For the text-containing cell, return its midpoint in [X, Y] coordinate format. 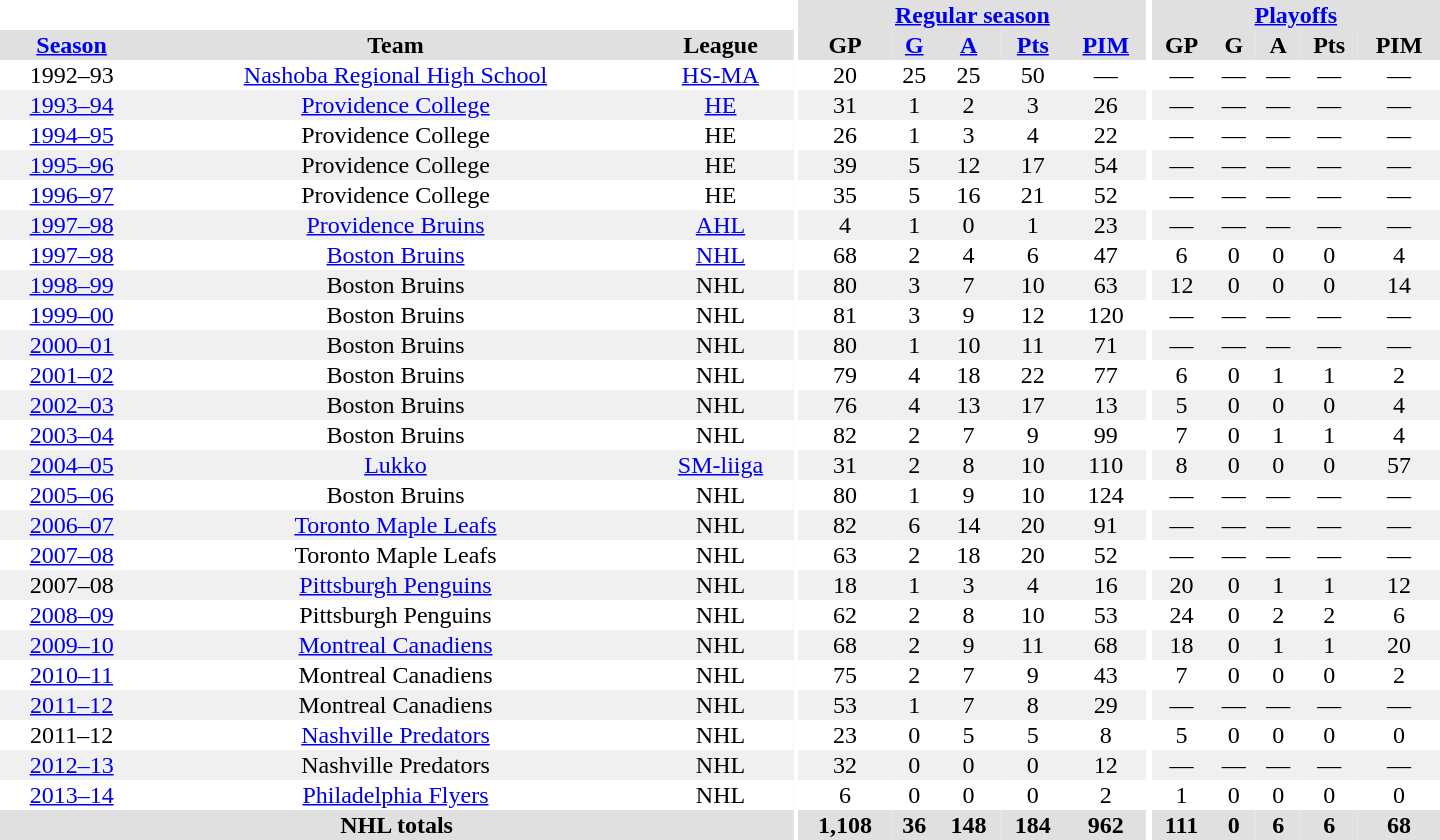
57 [1399, 465]
HS-MA [720, 75]
79 [845, 375]
1,108 [845, 825]
2002–03 [72, 405]
2013–14 [72, 795]
50 [1033, 75]
Lukko [395, 465]
148 [968, 825]
75 [845, 675]
2008–09 [72, 615]
2009–10 [72, 645]
Nashoba Regional High School [395, 75]
32 [845, 765]
1992–93 [72, 75]
League [720, 45]
1998–99 [72, 285]
Regular season [972, 15]
AHL [720, 225]
77 [1106, 375]
962 [1106, 825]
47 [1106, 255]
2012–13 [72, 765]
2000–01 [72, 345]
39 [845, 165]
SM-liiga [720, 465]
120 [1106, 315]
NHL totals [396, 825]
2001–02 [72, 375]
99 [1106, 435]
24 [1182, 615]
2003–04 [72, 435]
35 [845, 195]
1996–97 [72, 195]
Team [395, 45]
29 [1106, 705]
54 [1106, 165]
91 [1106, 525]
110 [1106, 465]
21 [1033, 195]
76 [845, 405]
Playoffs [1296, 15]
111 [1182, 825]
43 [1106, 675]
1999–00 [72, 315]
2010–11 [72, 675]
36 [914, 825]
1993–94 [72, 105]
1995–96 [72, 165]
Season [72, 45]
2005–06 [72, 495]
Philadelphia Flyers [395, 795]
62 [845, 615]
2006–07 [72, 525]
81 [845, 315]
Providence Bruins [395, 225]
184 [1033, 825]
124 [1106, 495]
2004–05 [72, 465]
71 [1106, 345]
1994–95 [72, 135]
